Scan for the cell matching the given text and deliver its (X, Y) coordinate at center. 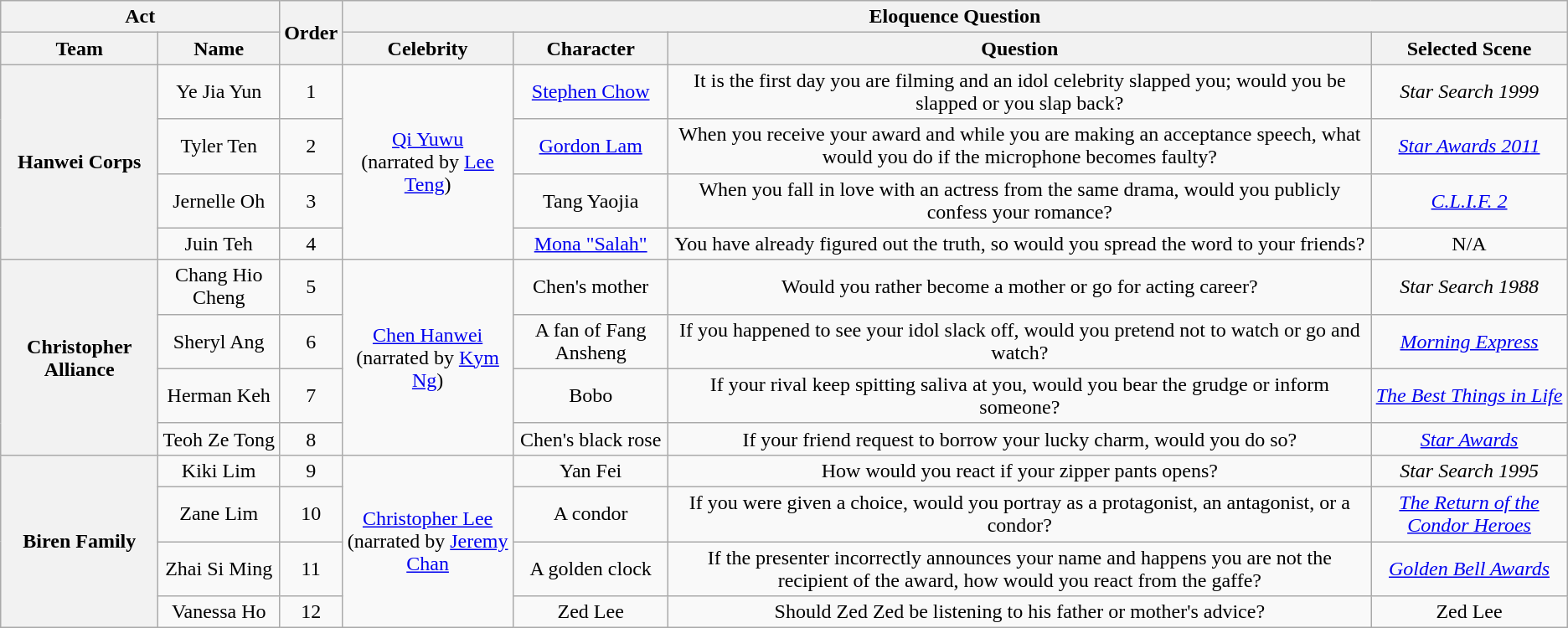
Tyler Ten (219, 146)
6 (312, 342)
If you were given a choice, would you portray as a protagonist, an antagonist, or a condor? (1020, 514)
Chang Hio Cheng (219, 286)
Sheryl Ang (219, 342)
3 (312, 201)
Zane Lim (219, 514)
Teoh Ze Tong (219, 439)
Christopher Alliance (80, 357)
Eloquence Question (955, 17)
1 (312, 92)
Biren Family (80, 541)
4 (312, 244)
5 (312, 286)
Bobo (591, 395)
Golden Bell Awards (1469, 568)
Character (591, 49)
How would you react if your zipper pants opens? (1020, 471)
A golden clock (591, 568)
Mona "Salah" (591, 244)
If your friend request to borrow your lucky charm, would you do so? (1020, 439)
Star Search 1999 (1469, 92)
Order (312, 33)
8 (312, 439)
2 (312, 146)
Star Awards (1469, 439)
You have already figured out the truth, so would you spread the word to your friends? (1020, 244)
Chen's black rose (591, 439)
Stephen Chow (591, 92)
Juin Teh (219, 244)
Jernelle Oh (219, 201)
Hanwei Corps (80, 162)
Act (141, 17)
Zhai Si Ming (219, 568)
Christopher Lee(narrated by Jeremy Chan (428, 541)
Chen's mother (591, 286)
The Return of the Condor Heroes (1469, 514)
12 (312, 612)
Morning Express (1469, 342)
When you receive your award and while you are making an acceptance speech, what would you do if the microphone becomes faulty? (1020, 146)
Team (80, 49)
N/A (1469, 244)
Yan Fei (591, 471)
Chen Hanwei(narrated by Kym Ng) (428, 357)
A fan of Fang Ansheng (591, 342)
Star Search 1988 (1469, 286)
Tang Yaojia (591, 201)
Herman Keh (219, 395)
The Best Things in Life (1469, 395)
Star Search 1995 (1469, 471)
Should Zed Zed be listening to his father or mother's advice? (1020, 612)
Celebrity (428, 49)
10 (312, 514)
Would you rather become a mother or go for acting career? (1020, 286)
It is the first day you are filming and an idol celebrity slapped you; would you be slapped or you slap back? (1020, 92)
Vanessa Ho (219, 612)
Selected Scene (1469, 49)
11 (312, 568)
If you happened to see your idol slack off, would you pretend not to watch or go and watch? (1020, 342)
Kiki Lim (219, 471)
9 (312, 471)
Qi Yuwu(narrated by Lee Teng) (428, 162)
Star Awards 2011 (1469, 146)
Ye Jia Yun (219, 92)
Name (219, 49)
When you fall in love with an actress from the same drama, would you publicly confess your romance? (1020, 201)
7 (312, 395)
If the presenter incorrectly announces your name and happens you are not the recipient of the award, how would you react from the gaffe? (1020, 568)
Question (1020, 49)
Gordon Lam (591, 146)
A condor (591, 514)
C.L.I.F. 2 (1469, 201)
If your rival keep spitting saliva at you, would you bear the grudge or inform someone? (1020, 395)
